Find where the given text appears and provide that cell's center as [x, y] coordinate. 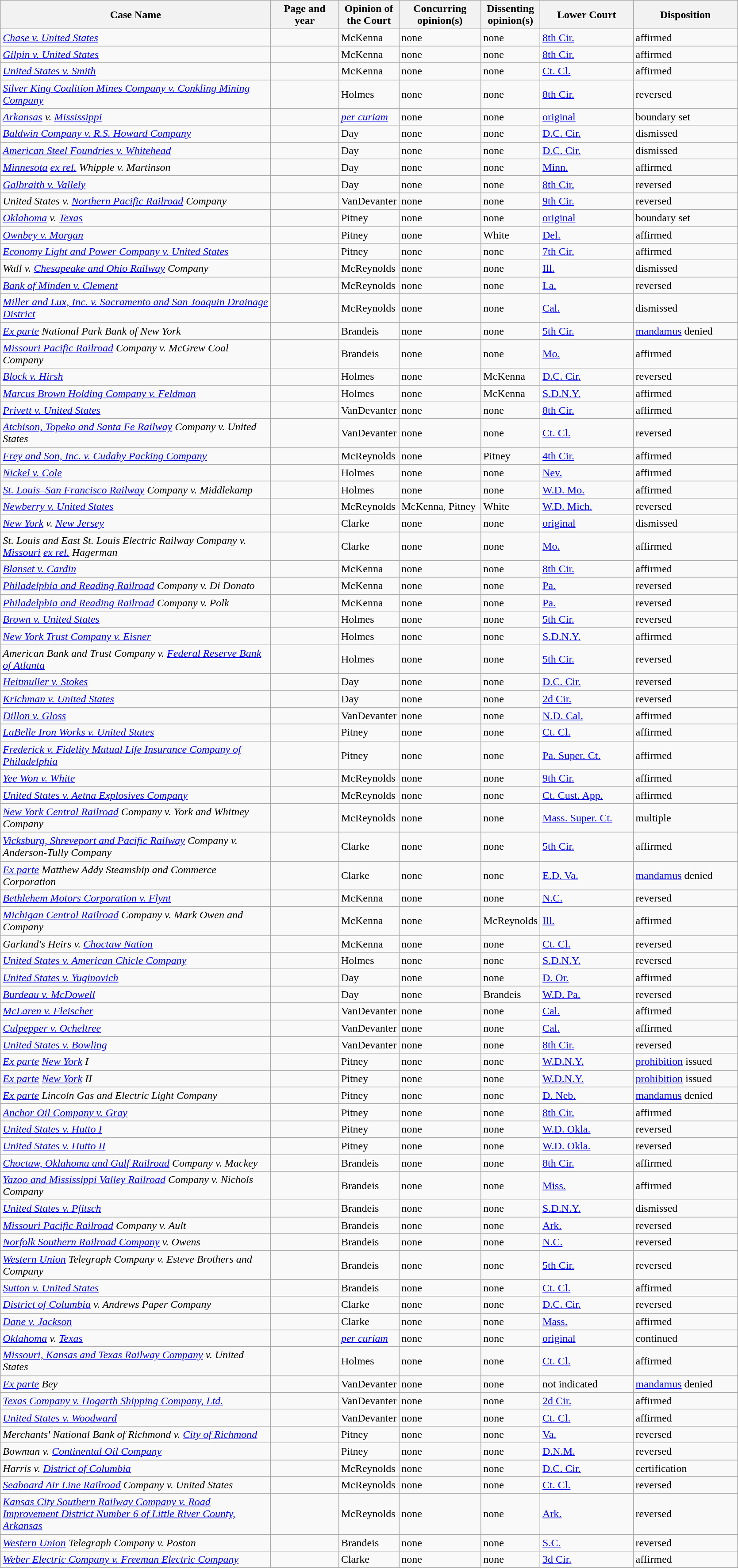
Western Union Telegraph Company v. Poston [135, 1543]
Opinion of the Court [369, 15]
D. Or. [587, 978]
Yee Won v. White [135, 778]
Atchison, Topeka and Santa Fe Railway Company v. United States [135, 433]
W.D. Pa. [587, 994]
D. Neb. [587, 1095]
Disposition [685, 15]
American Steel Foundries v. Whitehead [135, 150]
Lower Court [587, 15]
S.C. [587, 1543]
District of Columbia v. Andrews Paper Company [135, 1305]
Ex parte National Park Bank of New York [135, 331]
multiple [685, 818]
Ex parte New York I [135, 1062]
Arkansas v. Mississippi [135, 117]
Texas Company v. Hogarth Shipping Company, Ltd. [135, 1401]
New York v. New Jersey [135, 523]
4th Cir. [587, 456]
United States v. Bowling [135, 1045]
Ownbey v. Morgan [135, 235]
Dillon v. Gloss [135, 716]
Philadelphia and Reading Railroad Company v. Polk [135, 603]
Dane v. Jackson [135, 1321]
McKenna, Pitney [440, 506]
Del. [587, 235]
United States v. Woodward [135, 1418]
Miller and Lux, Inc. v. Sacramento and San Joaquin Drainage District [135, 308]
United States v. Hutto II [135, 1146]
Wall v. Chesapeake and Ohio Railway Company [135, 269]
Miss. [587, 1186]
Michigan Central Railroad Company v. Mark Owen and Company [135, 921]
Merchants' National Bank of Richmond v. City of Richmond [135, 1434]
Weber Electric Company v. Freeman Electric Company [135, 1560]
United States v. Yuginovich [135, 978]
Ex parte New York II [135, 1079]
Harris v. District of Columbia [135, 1468]
Ct. Cust. App. [587, 795]
Norfolk Southern Railroad Company v. Owens [135, 1242]
Ex parte Matthew Addy Steamship and Commerce Corporation [135, 875]
Case Name [135, 15]
Nev. [587, 473]
Choctaw, Oklahoma and Gulf Railroad Company v. Mackey [135, 1163]
Culpepper v. Ocheltree [135, 1028]
Anchor Oil Company v. Gray [135, 1112]
Western Union Telegraph Company v. Esteve Brothers and Company [135, 1265]
Nickel v. Cole [135, 473]
W.D. Mich. [587, 506]
LaBelle Iron Works v. United States [135, 732]
Bowman v. Continental Oil Company [135, 1451]
Missouri Pacific Railroad Company v. McGrew Coal Company [135, 354]
St. Louis–San Francisco Railway Company v. Middlekamp [135, 489]
Gilpin v. United States [135, 54]
Seaboard Air Line Railroad Company v. United States [135, 1485]
Philadelphia and Reading Railroad Company v. Di Donato [135, 586]
McLaren v. Fleischer [135, 1011]
certification [685, 1468]
Economy Light and Power Company v. United States [135, 252]
Baldwin Company v. R.S. Howard Company [135, 134]
Frey and Son, Inc. v. Cudahy Packing Company [135, 456]
continued [685, 1338]
Garland's Heirs v. Choctaw Nation [135, 944]
Mass. Super. Ct. [587, 818]
Krichman v. United States [135, 699]
3d Cir. [587, 1560]
Dissenting opinion(s) [511, 15]
Marcus Brown Holding Company v. Feldman [135, 393]
Ex parte Bey [135, 1384]
N.D. Cal. [587, 716]
Missouri Pacific Railroad Company v. Ault [135, 1225]
Va. [587, 1434]
W.D. Mo. [587, 489]
United States v. Aetna Explosives Company [135, 795]
United States v. Smith [135, 71]
Pa. Super. Ct. [587, 755]
not indicated [587, 1384]
Missouri, Kansas and Texas Railway Company v. United States [135, 1361]
Bethlehem Motors Corporation v. Flynt [135, 898]
Bank of Minden v. Clement [135, 285]
Chase v. United States [135, 38]
American Bank and Trust Company v. Federal Reserve Bank of Atlanta [135, 659]
United States v. Pfitsch [135, 1209]
Privett v. United States [135, 410]
United States v. Hutto I [135, 1129]
Silver King Coalition Mines Company v. Conkling Mining Company [135, 94]
United States v. American Chicle Company [135, 961]
Galbraith v. Vallely [135, 184]
D.N.M. [587, 1451]
New York Trust Company v. Eisner [135, 636]
Block v. Hirsh [135, 377]
Mass. [587, 1321]
Yazoo and Mississippi Valley Railroad Company v. Nichols Company [135, 1186]
Minnesota ex rel. Whipple v. Martinson [135, 167]
La. [587, 285]
Vicksburg, Shreveport and Pacific Railway Company v. Anderson-Tully Company [135, 846]
New York Central Railroad Company v. York and Whitney Company [135, 818]
Frederick v. Fidelity Mutual Life Insurance Company of Philadelphia [135, 755]
Sutton v. United States [135, 1288]
Ex parte Lincoln Gas and Electric Light Company [135, 1095]
Blanset v. Cardin [135, 569]
United States v. Northern Pacific Railroad Company [135, 201]
St. Louis and East St. Louis Electric Railway Company v. Missouri ex rel. Hagerman [135, 546]
E.D. Va. [587, 875]
Concurring opinion(s) [440, 15]
Brown v. United States [135, 620]
Burdeau v. McDowell [135, 994]
Kansas City Southern Railway Company v. Road Improvement District Number 6 of Little River County, Arkansas [135, 1514]
7th Cir. [587, 252]
Heitmuller v. Stokes [135, 682]
Page and year [305, 15]
Minn. [587, 167]
Newberry v. United States [135, 506]
